Determine the (X, Y) coordinate at the center of the cell enclosing the given text.  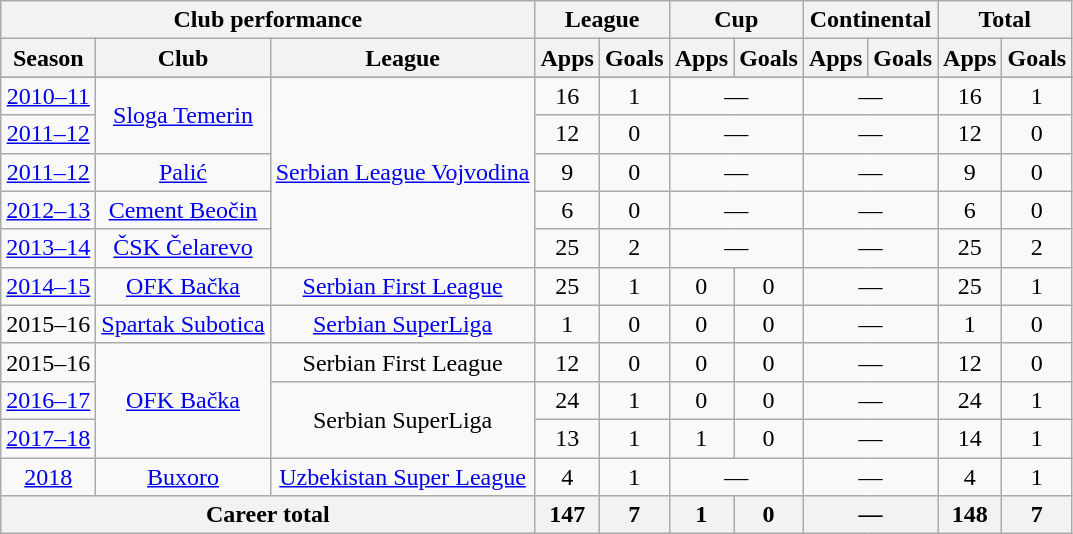
13 (567, 438)
14 (970, 438)
2014–15 (48, 286)
Cement Beočin (183, 210)
Palić (183, 172)
Season (48, 58)
2017–18 (48, 438)
Serbian League Vojvodina (402, 172)
Career total (268, 515)
ČSK Čelarevo (183, 248)
2016–17 (48, 400)
Club performance (268, 20)
2018 (48, 477)
Spartak Subotica (183, 324)
147 (567, 515)
Club (183, 58)
Continental (870, 20)
2013–14 (48, 248)
148 (970, 515)
Cup (736, 20)
2010–11 (48, 96)
Total (1005, 20)
2012–13 (48, 210)
Buxoro (183, 477)
Sloga Temerin (183, 115)
Uzbekistan Super League (402, 477)
